Locate the cell with the specified text and output its [X, Y] center coordinate. 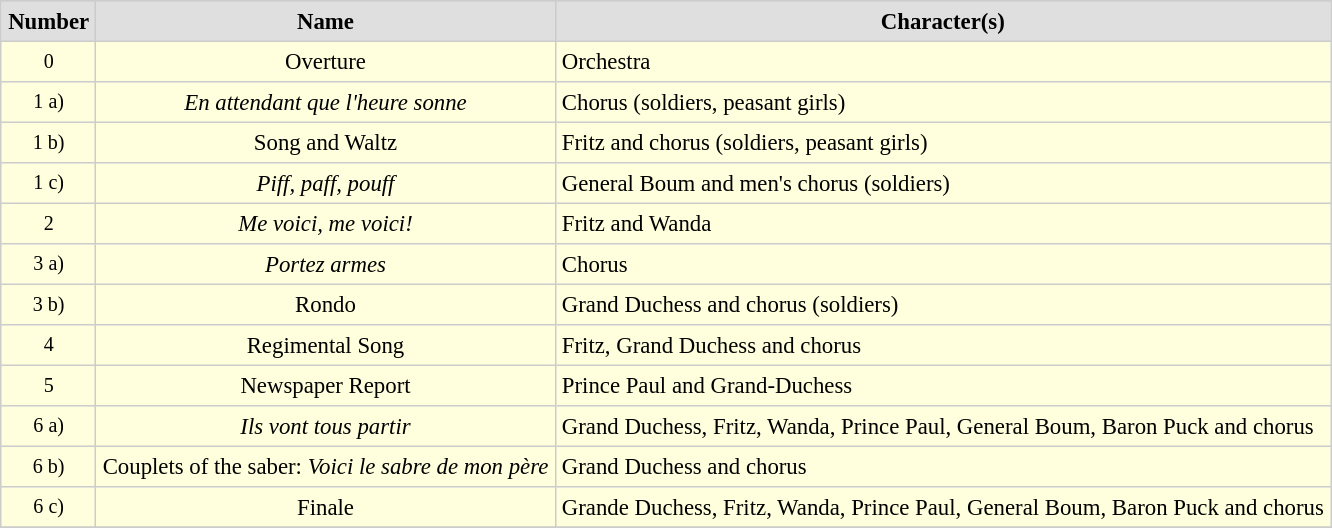
Regimental Song [326, 345]
6 b) [48, 466]
Song and Waltz [326, 142]
Orchestra [943, 61]
Ils vont tous partir [326, 426]
Newspaper Report [326, 385]
En attendant que l'heure sonne [326, 102]
3 b) [48, 304]
Grand Duchess and chorus (soldiers) [943, 304]
4 [48, 345]
1 b) [48, 142]
5 [48, 385]
Grand Duchess, Fritz, Wanda, Prince Paul, General Boum, Baron Puck and chorus [943, 426]
Fritz, Grand Duchess and chorus [943, 345]
Rondo [326, 304]
0 [48, 61]
Me voici, me voici! [326, 223]
Number [48, 21]
Piff, paff, pouff [326, 183]
Grande Duchess, Fritz, Wanda, Prince Paul, General Boum, Baron Puck and chorus [943, 507]
3 a) [48, 264]
Name [326, 21]
Fritz and chorus (soldiers, peasant girls) [943, 142]
Overture [326, 61]
Chorus [943, 264]
Portez armes [326, 264]
Chorus (soldiers, peasant girls) [943, 102]
1 c) [48, 183]
6 c) [48, 507]
Couplets of the saber: Voici le sabre de mon père [326, 466]
Fritz and Wanda [943, 223]
Character(s) [943, 21]
2 [48, 223]
Prince Paul and Grand-Duchess [943, 385]
General Boum and men's chorus (soldiers) [943, 183]
Finale [326, 507]
Grand Duchess and chorus [943, 466]
6 a) [48, 426]
1 a) [48, 102]
